Identify which cell holds the provided text, then report its (x, y) central coordinate. 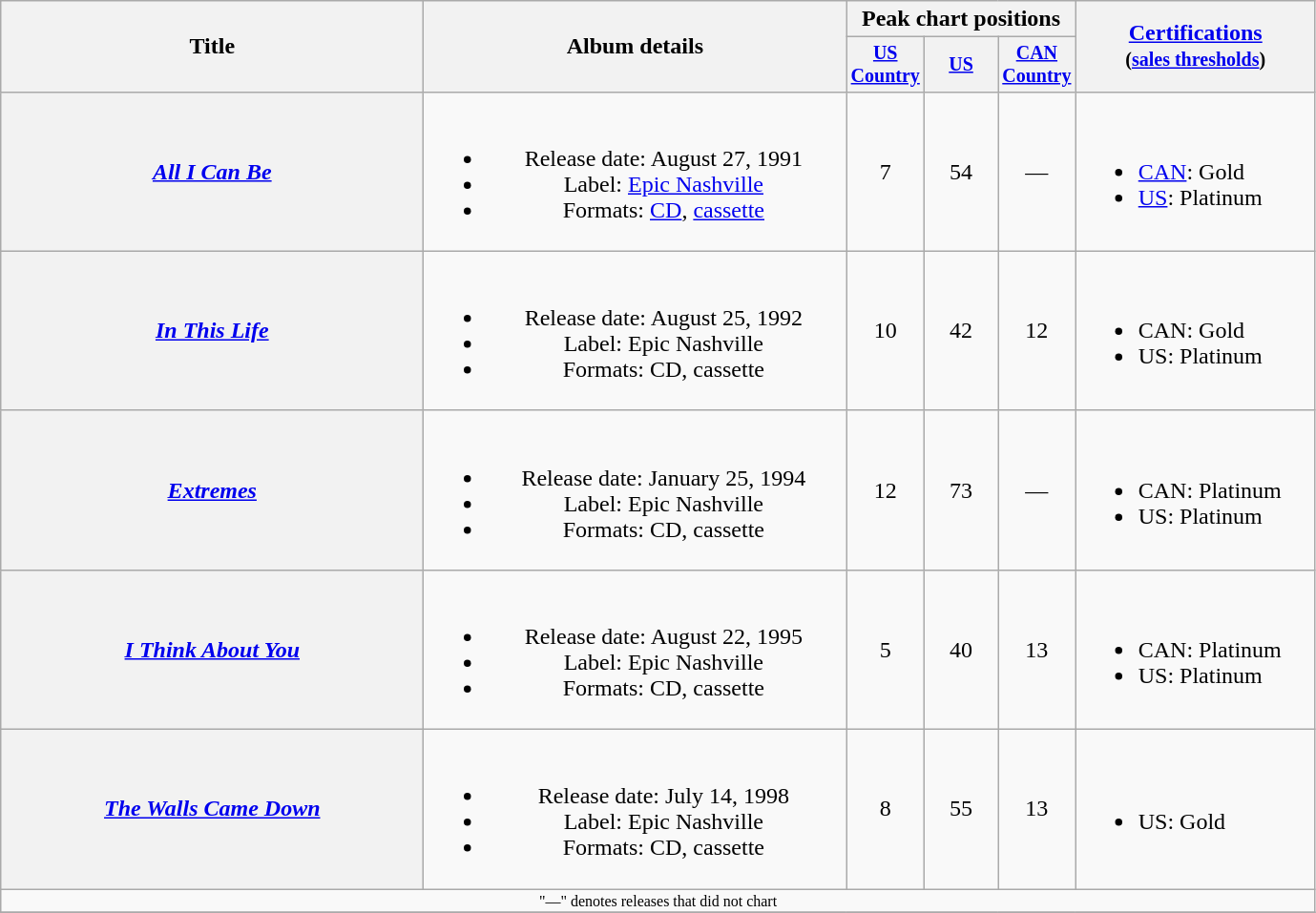
8 (886, 809)
In This Life (212, 330)
US (962, 65)
Certifications(sales thresholds) (1195, 47)
42 (962, 330)
All I Can Be (212, 172)
"—" denotes releases that did not chart (658, 901)
7 (886, 172)
Title (212, 47)
5 (886, 649)
Extremes (212, 490)
CAN Country (1037, 65)
Release date: August 27, 1991Label: Epic NashvilleFormats: CD, cassette (636, 172)
54 (962, 172)
55 (962, 809)
40 (962, 649)
US: Gold (1195, 809)
Peak chart positions (961, 19)
US Country (886, 65)
10 (886, 330)
Release date: January 25, 1994Label: Epic NashvilleFormats: CD, cassette (636, 490)
Release date: July 14, 1998Label: Epic NashvilleFormats: CD, cassette (636, 809)
Release date: August 22, 1995Label: Epic NashvilleFormats: CD, cassette (636, 649)
I Think About You (212, 649)
Album details (636, 47)
Release date: August 25, 1992Label: Epic NashvilleFormats: CD, cassette (636, 330)
73 (962, 490)
The Walls Came Down (212, 809)
